Find where the given text appears and provide that cell's center as (x, y) coordinate. 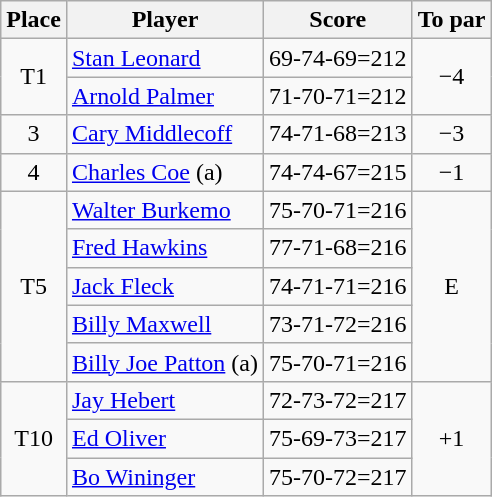
75-70-72=217 (338, 477)
4 (34, 172)
74-71-68=213 (338, 134)
Jay Hebert (164, 400)
71-70-71=212 (338, 96)
−4 (452, 77)
To par (452, 20)
Fred Hawkins (164, 248)
E (452, 286)
74-71-71=216 (338, 286)
Place (34, 20)
Billy Joe Patton (a) (164, 362)
Stan Leonard (164, 58)
69-74-69=212 (338, 58)
Arnold Palmer (164, 96)
Cary Middlecoff (164, 134)
Walter Burkemo (164, 210)
72-73-72=217 (338, 400)
Score (338, 20)
+1 (452, 438)
74-74-67=215 (338, 172)
−3 (452, 134)
Bo Wininger (164, 477)
Charles Coe (a) (164, 172)
Billy Maxwell (164, 324)
Player (164, 20)
73-71-72=216 (338, 324)
T5 (34, 286)
75-69-73=217 (338, 438)
77-71-68=216 (338, 248)
Ed Oliver (164, 438)
3 (34, 134)
T1 (34, 77)
−1 (452, 172)
T10 (34, 438)
Jack Fleck (164, 286)
